Return the (x, y) coordinate for the center point of the cell that contains the specified text.  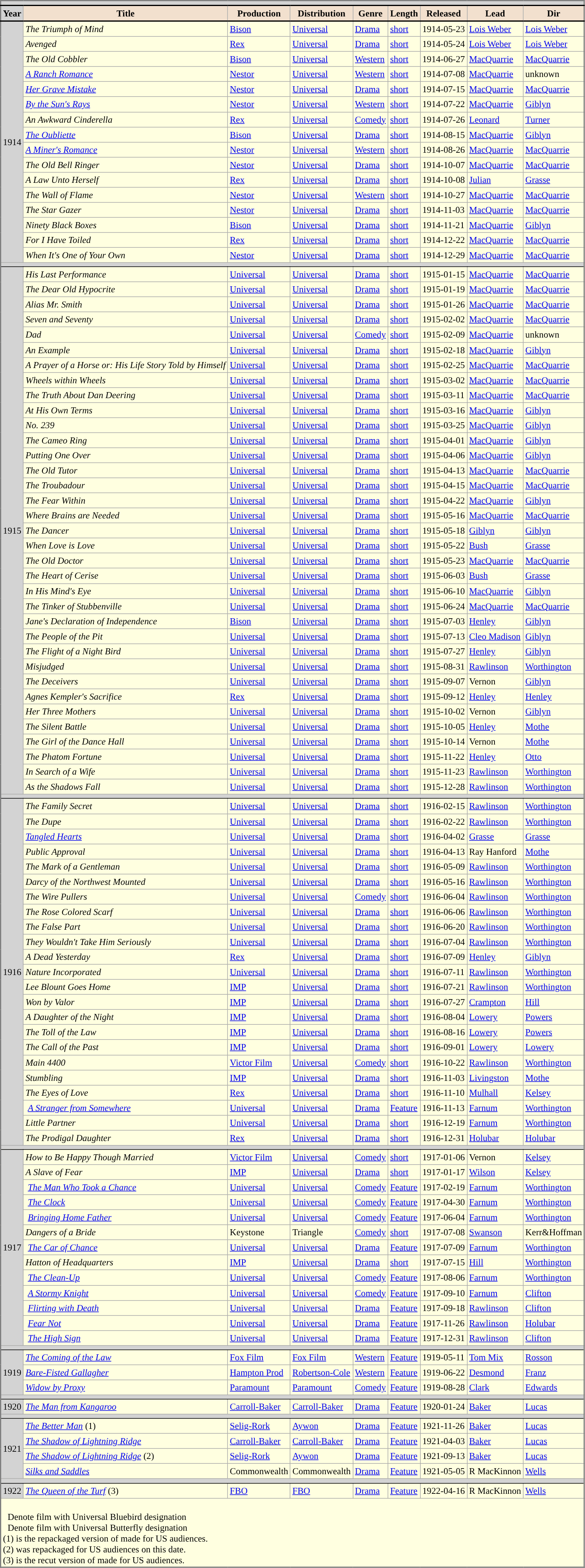
1917-08-06 (444, 1278)
Ray Hanford (495, 852)
1915-04-13 (444, 470)
By the Sun's Rays (125, 105)
The Shadow of Lightning Ridge (2) (125, 1456)
1915-07-27 (444, 651)
Rosson (554, 1358)
The Rose Colored Scarf (125, 912)
1914-12-29 (444, 255)
A Prayer of a Horse or: His Life Story Told by Himself (125, 365)
The Eyes of Love (125, 1093)
Released (444, 14)
Livingston (495, 1078)
1917-07-15 (444, 1262)
1915-10-05 (444, 727)
Silks and Saddles (125, 1471)
1914-05-24 (444, 44)
Flirting with Death (125, 1308)
Leonard (495, 119)
1914-07-08 (444, 74)
Wheels within Wheels (125, 380)
1916 (12, 972)
1915-02-02 (444, 320)
Year (12, 14)
The Prodigal Daughter (125, 1138)
Jane's Declaration of Independence (125, 621)
1916-02-15 (444, 806)
Dad (125, 335)
Bringing Home Father (125, 1218)
1914-12-22 (444, 240)
Where Brains are Needed (125, 516)
1915-01-26 (444, 305)
1915-02-09 (444, 335)
1916-04-13 (444, 852)
Widow by Proxy (125, 1388)
1915-07-03 (444, 621)
1916-11-13 (444, 1108)
1916-02-22 (444, 821)
Distribution (321, 14)
1915-04-01 (444, 440)
1916-07-09 (444, 957)
1915-12-28 (444, 787)
1915-08-31 (444, 666)
Crampton (495, 1002)
1915-10-02 (444, 712)
Her Grave Mistake (125, 89)
The Old Doctor (125, 561)
1915-11-23 (444, 772)
1914-10-08 (444, 180)
Kerr&Hoffman (554, 1232)
The Shadow of Lightning Ridge (125, 1441)
They Wouldn't Take Him Seriously (125, 942)
1919-05-11 (444, 1358)
1915-05-23 (444, 561)
A Daughter of the Night (125, 1017)
A Miner's Romance (125, 150)
The Call of the Past (125, 1048)
1915-04-15 (444, 486)
1916-05-09 (444, 866)
1920 (12, 1407)
1914-08-15 (444, 135)
1914-11-21 (444, 225)
1916-08-04 (444, 1017)
An Example (125, 350)
1916-12-31 (444, 1138)
1917-02-19 (444, 1188)
When Love is Love (125, 546)
1915-03-16 (444, 410)
1917-12-31 (444, 1338)
1915-09-12 (444, 696)
Little Partner (125, 1123)
Misjudged (125, 666)
1915-06-24 (444, 606)
1917 (12, 1248)
A Slave of Fear (125, 1172)
The Old Cobbler (125, 59)
1914-10-07 (444, 165)
The Oubliette (125, 135)
How to Be Happy Though Married (125, 1157)
The Man Who Took a Chance (125, 1188)
The High Sign (125, 1338)
The Flight of a Night Bird (125, 651)
1919-06-22 (444, 1372)
1914-07-26 (444, 119)
1922-04-16 (444, 1491)
The Wire Pullers (125, 897)
Turner (554, 119)
Dir (554, 14)
Dangers of a Bride (125, 1232)
No. 239 (125, 425)
The Mark of a Gentleman (125, 866)
1915-05-18 (444, 531)
1916-06-06 (444, 912)
1915-02-25 (444, 365)
1917-01-06 (444, 1157)
The Heart of Cerise (125, 576)
1915-09-07 (444, 682)
Ninety Black Boxes (125, 225)
1916-07-21 (444, 987)
Cleo Madison (495, 636)
Won by Valor (125, 1002)
1915-11-22 (444, 757)
1915-05-22 (444, 546)
The Better Man (1) (125, 1426)
1916-06-20 (444, 927)
Production (259, 14)
The Deceivers (125, 682)
The Tinker of Stubbenville (125, 606)
Triangle (321, 1232)
1915-03-11 (444, 395)
The False Part (125, 927)
Lead (495, 14)
An Awkward Cinderella (125, 119)
Length (404, 14)
Swanson (495, 1232)
1921-05-05 (444, 1471)
1915-05-16 (444, 516)
1919 (12, 1373)
1919-08-28 (444, 1388)
1915-03-02 (444, 380)
Wilson (495, 1172)
1914-07-22 (444, 105)
The Girl of the Dance Hall (125, 742)
In Search of a Wife (125, 772)
The Old Tutor (125, 470)
The Truth About Dan Deering (125, 395)
1916-07-27 (444, 1002)
Robertson-Cole (321, 1372)
1916-11-03 (444, 1078)
The Phatom Fortune (125, 757)
1915-01-15 (444, 275)
The Star Gazer (125, 210)
When It's One of Your Own (125, 255)
Nature Incorporated (125, 972)
Bare-Fisted Gallagher (125, 1372)
The Dupe (125, 821)
The People of the Pit (125, 636)
1917-07-08 (444, 1232)
Agnes Kempler's Sacrifice (125, 696)
1922 (12, 1491)
A Ranch Romance (125, 74)
1920-01-24 (444, 1407)
The Triumph of Mind (125, 29)
1914-11-03 (444, 210)
1914-10-27 (444, 195)
Seven and Seventy (125, 320)
The Car of Chance (125, 1248)
1914-06-27 (444, 59)
Desmond (495, 1372)
For I Have Toiled (125, 240)
As the Shadows Fall (125, 787)
1916-07-04 (444, 942)
Hampton Prod (259, 1372)
Alias Mr. Smith (125, 305)
The Man from Kangaroo (125, 1407)
1921-04-03 (444, 1441)
The Toll of the Law (125, 1032)
The Wall of Flame (125, 195)
Hatton of Headquarters (125, 1262)
1917-01-17 (444, 1172)
The Queen of the Turf (3) (125, 1491)
1916-11-10 (444, 1093)
The Coming of the Law (125, 1358)
The Old Bell Ringer (125, 165)
1915-10-14 (444, 742)
1915-02-18 (444, 350)
1917-07-09 (444, 1248)
The Silent Battle (125, 727)
1916-05-16 (444, 882)
1921-09-13 (444, 1456)
Franz (554, 1372)
Fear Not (125, 1323)
1917-06-04 (444, 1218)
1914-07-15 (444, 89)
Otto (554, 757)
Stumbling (125, 1078)
Edwards (554, 1388)
1916-04-02 (444, 836)
1916-08-16 (444, 1032)
1921 (12, 1449)
1914 (12, 142)
1915-04-22 (444, 501)
Keystone (259, 1232)
The Clock (125, 1202)
The Family Secret (125, 806)
Public Approval (125, 852)
The Dancer (125, 531)
Tom Mix (495, 1358)
1917-04-30 (444, 1202)
Mulhall (495, 1093)
His Last Performance (125, 275)
1914-05-23 (444, 29)
1916-09-01 (444, 1048)
1915-04-06 (444, 455)
A Law Unto Herself (125, 180)
Putting One Over (125, 455)
1917-11-26 (444, 1323)
1914-08-26 (444, 150)
A Stormy Knight (125, 1293)
1917-09-10 (444, 1293)
Genre (371, 14)
A Dead Yesterday (125, 957)
Avenged (125, 44)
In His Mind's Eye (125, 591)
Julian (495, 180)
1916-07-11 (444, 972)
1917-09-18 (444, 1308)
1921-11-26 (444, 1426)
The Dear Old Hypocrite (125, 289)
Darcy of the Northwest Mounted (125, 882)
1915 (12, 531)
Tangled Hearts (125, 836)
Her Three Mothers (125, 712)
Title (125, 14)
1915-03-25 (444, 425)
Clark (495, 1388)
A Stranger from Somewhere (125, 1108)
1915-01-19 (444, 289)
The Clean-Up (125, 1278)
The Cameo Ring (125, 440)
1916-10-22 (444, 1062)
1916-06-04 (444, 897)
The Troubadour (125, 486)
Lee Blount Goes Home (125, 987)
1915-06-03 (444, 576)
The Fear Within (125, 501)
1915-07-13 (444, 636)
1916-12-19 (444, 1123)
1915-06-10 (444, 591)
Main 4400 (125, 1062)
At His Own Terms (125, 410)
